Determine the (x, y) coordinate at the center of the cell enclosing the given text.  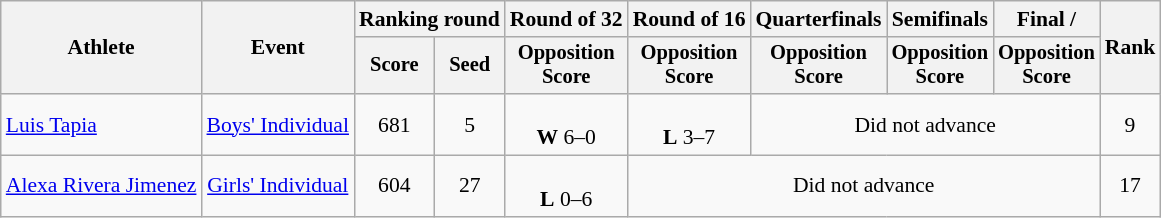
Quarterfinals (819, 19)
27 (470, 186)
Girls' Individual (278, 186)
Seed (470, 66)
5 (470, 124)
681 (394, 124)
L 0–6 (566, 186)
604 (394, 186)
Score (394, 66)
Round of 16 (690, 19)
Rank (1130, 48)
Luis Tapia (102, 124)
Ranking round (430, 19)
Alexa Rivera Jimenez (102, 186)
Athlete (102, 48)
9 (1130, 124)
Round of 32 (566, 19)
Boys' Individual (278, 124)
Semifinals (940, 19)
W 6–0 (566, 124)
L 3–7 (690, 124)
Final / (1046, 19)
Event (278, 48)
17 (1130, 186)
